Find where the given text appears and provide that cell's center as [x, y] coordinate. 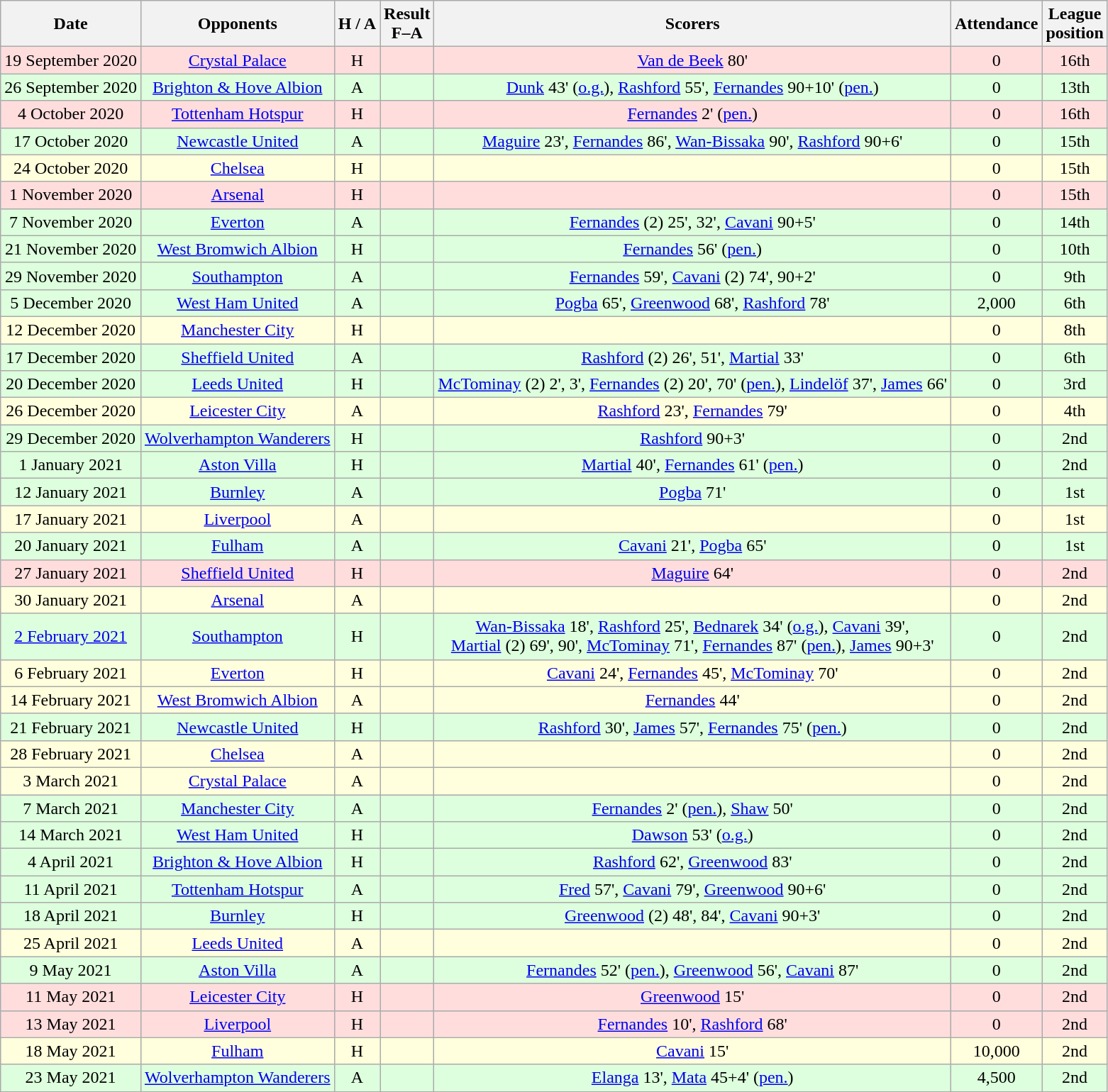
Martial 40', Fernandes 61' (pen.) [692, 465]
Rashford 23', Fernandes 79' [692, 411]
13th [1075, 87]
14 March 2021 [71, 835]
Rashford (2) 26', 51', Martial 33' [692, 357]
Fernandes 59', Cavani (2) 74', 90+2' [692, 276]
17 October 2020 [71, 141]
6 February 2021 [71, 673]
14 February 2021 [71, 700]
13 May 2021 [71, 1024]
10,000 [997, 1051]
30 January 2021 [71, 600]
Dawson 53' (o.g.) [692, 835]
1 November 2020 [71, 195]
21 February 2021 [71, 727]
4 October 2020 [71, 114]
29 November 2020 [71, 276]
20 December 2020 [71, 384]
Cavani 21', Pogba 65' [692, 546]
11 April 2021 [71, 889]
4th [1075, 411]
Wan-Bissaka 18', Rashford 25', Bednarek 34' (o.g.), Cavani 39',Martial (2) 69', 90', McTominay 71', Fernandes 87' (pen.), James 90+3' [692, 637]
3 March 2021 [71, 781]
20 January 2021 [71, 546]
3rd [1075, 384]
Fernandes 2' (pen.) [692, 114]
Pogba 71' [692, 492]
Greenwood 15' [692, 997]
18 April 2021 [71, 916]
4,500 [997, 1078]
Maguire 23', Fernandes 86', Wan-Bissaka 90', Rashford 90+6' [692, 141]
17 January 2021 [71, 519]
29 December 2020 [71, 438]
Fernandes (2) 25', 32', Cavani 90+5' [692, 222]
7 November 2020 [71, 222]
4 April 2021 [71, 862]
H / A [357, 24]
Fred 57', Cavani 79', Greenwood 90+6' [692, 889]
10th [1075, 249]
Van de Beek 80' [692, 60]
9th [1075, 276]
Attendance [997, 24]
Fernandes 10', Rashford 68' [692, 1024]
Greenwood (2) 48', 84', Cavani 90+3' [692, 916]
Leagueposition [1075, 24]
Fernandes 44' [692, 700]
Scorers [692, 24]
Rashford 62', Greenwood 83' [692, 862]
9 May 2021 [71, 970]
27 January 2021 [71, 573]
Rashford 90+3' [692, 438]
Fernandes 52' (pen.), Greenwood 56', Cavani 87' [692, 970]
17 December 2020 [71, 357]
2 February 2021 [71, 637]
26 September 2020 [71, 87]
Elanga 13', Mata 45+4' (pen.) [692, 1078]
Date [71, 24]
23 May 2021 [71, 1078]
26 December 2020 [71, 411]
8th [1075, 330]
Cavani 15' [692, 1051]
28 February 2021 [71, 754]
11 May 2021 [71, 997]
7 March 2021 [71, 808]
Fernandes 56' (pen.) [692, 249]
ResultF–A [407, 24]
5 December 2020 [71, 303]
24 October 2020 [71, 168]
12 December 2020 [71, 330]
2,000 [997, 303]
Dunk 43' (o.g.), Rashford 55', Fernandes 90+10' (pen.) [692, 87]
1 January 2021 [71, 465]
Rashford 30', James 57', Fernandes 75' (pen.) [692, 727]
Cavani 24', Fernandes 45', McTominay 70' [692, 673]
25 April 2021 [71, 943]
21 November 2020 [71, 249]
18 May 2021 [71, 1051]
Maguire 64' [692, 573]
19 September 2020 [71, 60]
Opponents [237, 24]
Pogba 65', Greenwood 68', Rashford 78' [692, 303]
McTominay (2) 2', 3', Fernandes (2) 20', 70' (pen.), Lindelöf 37', James 66' [692, 384]
Fernandes 2' (pen.), Shaw 50' [692, 808]
14th [1075, 222]
12 January 2021 [71, 492]
